Determine the (X, Y) coordinate at the center of the cell enclosing the given text.  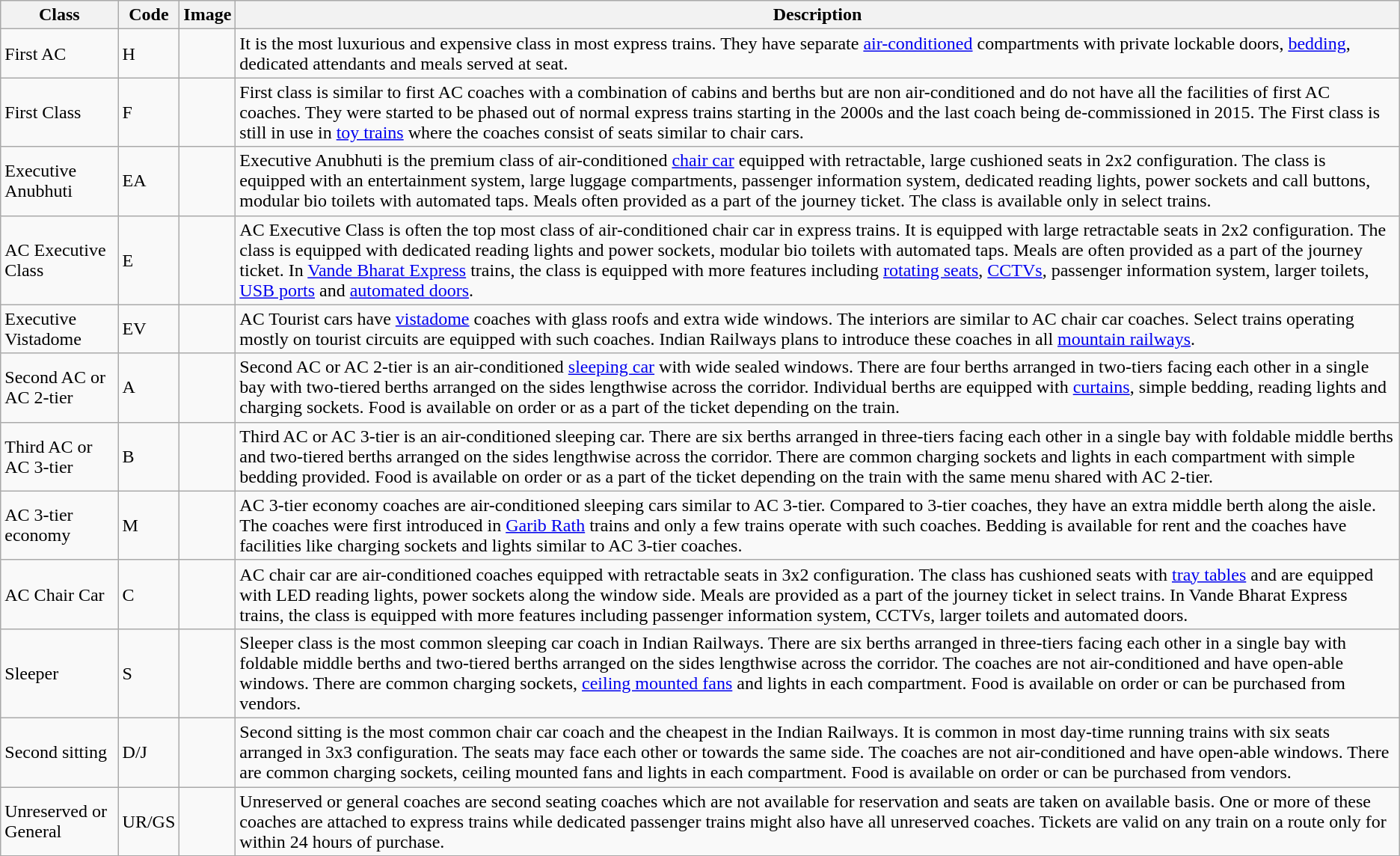
Sleeper (60, 673)
Image (208, 15)
Class (60, 15)
C (149, 594)
F (149, 112)
First Class (60, 112)
M (149, 525)
E (149, 260)
A (149, 388)
S (149, 673)
B (149, 456)
Third AC or AC 3-tier (60, 456)
AC 3-tier economy (60, 525)
AC Executive Class (60, 260)
First AC (60, 54)
Unreserved or General (60, 822)
Description (817, 15)
UR/GS (149, 822)
Executive Anubhuti (60, 181)
EA (149, 181)
Second sitting (60, 752)
Second AC or AC 2-tier (60, 388)
EV (149, 329)
H (149, 54)
AC Chair Car (60, 594)
Executive Vistadome (60, 329)
D/J (149, 752)
Code (149, 15)
